Return the [X, Y] coordinate for the center point of the cell that contains the specified text.  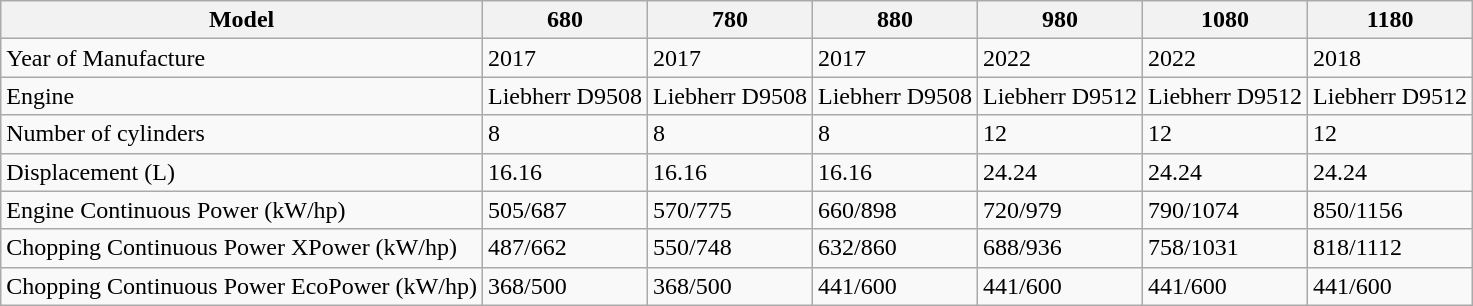
Chopping Continuous Power XPower (kW/hp) [242, 248]
Number of cylinders [242, 134]
570/775 [730, 210]
Chopping Continuous Power EcoPower (kW/hp) [242, 286]
550/748 [730, 248]
818/1112 [1390, 248]
2018 [1390, 58]
780 [730, 20]
758/1031 [1226, 248]
850/1156 [1390, 210]
680 [564, 20]
Displacement (L) [242, 172]
660/898 [894, 210]
505/687 [564, 210]
980 [1060, 20]
487/662 [564, 248]
688/936 [1060, 248]
790/1074 [1226, 210]
720/979 [1060, 210]
880 [894, 20]
Year of Manufacture [242, 58]
1180 [1390, 20]
632/860 [894, 248]
Engine Continuous Power (kW/hp) [242, 210]
Model [242, 20]
Engine [242, 96]
1080 [1226, 20]
